Locate the cell with the specified text and output its (X, Y) center coordinate. 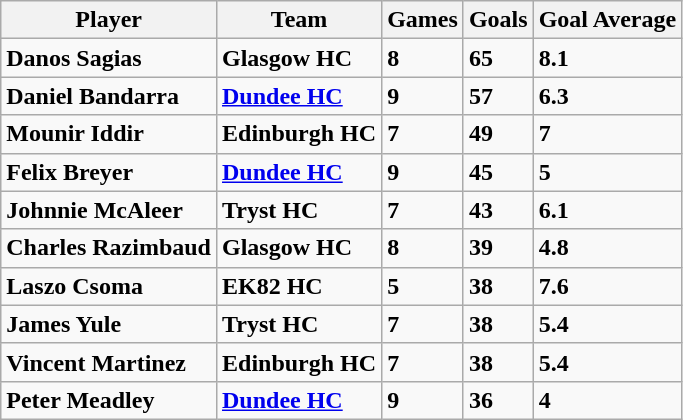
Mounir Iddir (109, 134)
39 (498, 248)
Felix Breyer (109, 172)
8.1 (608, 58)
4.8 (608, 248)
EK82 HC (298, 286)
45 (498, 172)
4 (608, 400)
57 (498, 96)
Danos Sagias (109, 58)
Laszo Csoma (109, 286)
Peter Meadley (109, 400)
36 (498, 400)
Charles Razimbaud (109, 248)
Vincent Martinez (109, 362)
7.6 (608, 286)
43 (498, 210)
6.3 (608, 96)
Goal Average (608, 20)
6.1 (608, 210)
Johnnie McAleer (109, 210)
Team (298, 20)
49 (498, 134)
Daniel Bandarra (109, 96)
James Yule (109, 324)
Games (423, 20)
Goals (498, 20)
Player (109, 20)
65 (498, 58)
